Search for the cell housing the specified text and yield its (x, y) center coordinate. 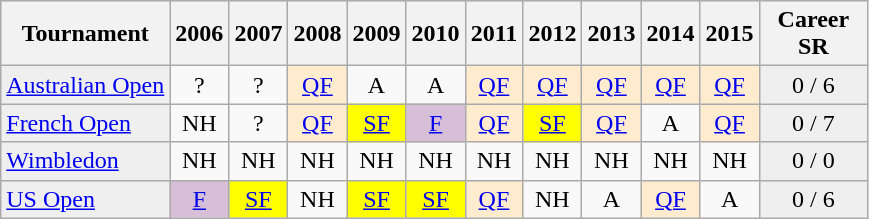
French Open (86, 123)
Wimbledon (86, 161)
2012 (552, 34)
0 / 7 (814, 123)
2015 (730, 34)
Tournament (86, 34)
2014 (670, 34)
Australian Open (86, 85)
2007 (258, 34)
2011 (494, 34)
0 / 0 (814, 161)
Career SR (814, 34)
2013 (612, 34)
2006 (200, 34)
2008 (318, 34)
2009 (376, 34)
US Open (86, 199)
2010 (436, 34)
